Determine the (X, Y) coordinate at the center of the cell enclosing the given text.  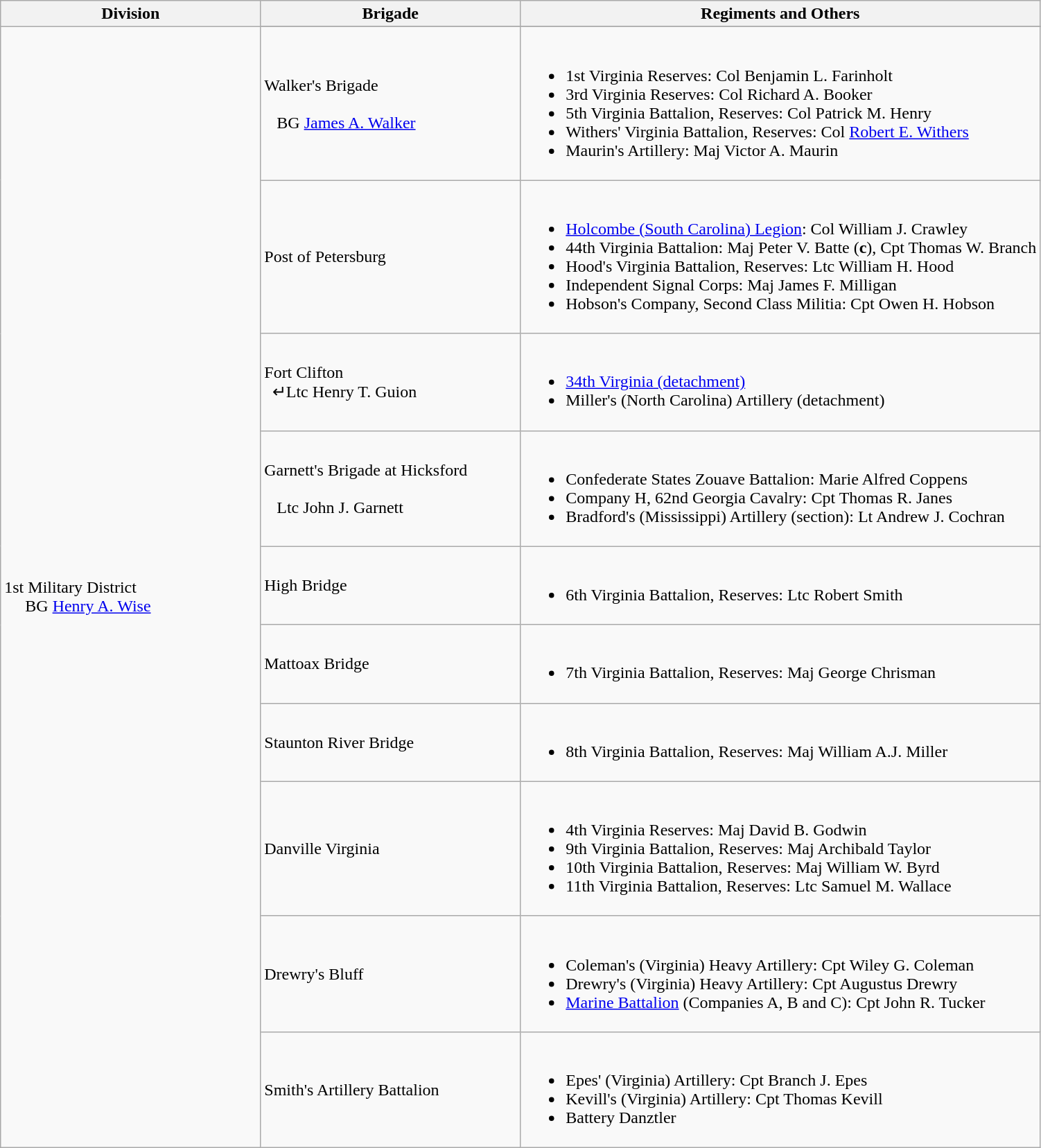
Drewry's Bluff (391, 973)
Regiments and Others (780, 14)
Mattoax Bridge (391, 664)
Post of Petersburg (391, 256)
Smith's Artillery Battalion (391, 1090)
Fort Clifton ↵Ltc Henry T. Guion (391, 382)
High Bridge (391, 585)
Staunton River Bridge (391, 742)
Division (130, 14)
Brigade (391, 14)
7th Virginia Battalion, Reserves: Maj George Chrisman (780, 664)
Epes' (Virginia) Artillery: Cpt Branch J. EpesKevill's (Virginia) Artillery: Cpt Thomas KevillBattery Danztler (780, 1090)
Garnett's Brigade at Hicksford Ltc John J. Garnett (391, 488)
1st Military District BG Henry A. Wise (130, 588)
6th Virginia Battalion, Reserves: Ltc Robert Smith (780, 585)
34th Virginia (detachment)Miller's (North Carolina) Artillery (detachment) (780, 382)
Walker's Brigade BG James A. Walker (391, 104)
Danville Virginia (391, 849)
8th Virginia Battalion, Reserves: Maj William A.J. Miller (780, 742)
